Pinpoint the cell where the given text exists, returning its [X, Y] midpoint coordinate. 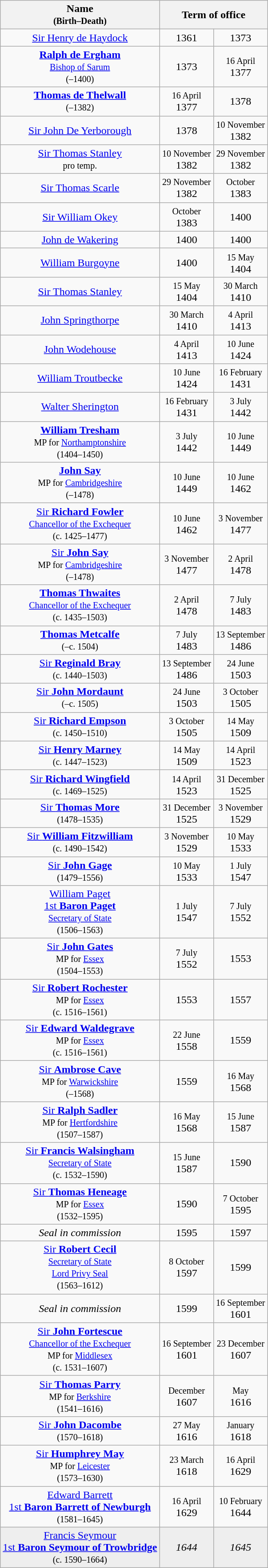
May1616 [241, 1396]
Sir Thomas HeneageMP for Essex(1532–1595) [80, 1204]
William Burgoyne [80, 263]
Sir Humphrey MayMP for Leicester(1573–1630) [80, 1466]
Edward Barrett1st Baron Barrett of Newburgh(1581–1645) [80, 1507]
John Wodehouse [80, 349]
Sir Ambrose CaveMP for Warwickshire(–1568) [80, 1081]
December1607 [187, 1396]
Sir Robert RochesterMP for Essex(c. 1516–1561) [80, 1000]
Sir Thomas Stanley [80, 291]
Sir John GatesMP for Essex(1504–1553) [80, 959]
Thomas ThwaitesChancellor of the Exchequer(c. 1435–1503) [80, 605]
William TreshamMP for Northamptonshire(1404–1450) [80, 442]
8 October1597 [187, 1267]
1597 [241, 1233]
1644 [187, 1548]
John SayMP for Cambridgeshire(–1478) [80, 483]
John de Wakering [80, 240]
William Paget1st Baron PagetSecretary of State(1506–1563) [80, 912]
Sir William Okey [80, 217]
Sir Reginald Bray(c. 1440–1503) [80, 669]
Sir John SayMP for Cambridgeshire(–1478) [80, 564]
23 March1618 [187, 1466]
1557 [241, 1000]
William Troutbecke [80, 378]
Sir Richard Wingfield(c. 1469–1525) [80, 784]
Sir Thomas Scarle [80, 188]
Sir Thomas More(1478–1535) [80, 813]
Sir Edward WaldegraveMP for Essex(c. 1516–1561) [80, 1040]
Sir William Fitzwilliam(c. 1490–1542) [80, 842]
23 December1607 [241, 1349]
Thomas Metcalfe(–c. 1504) [80, 640]
7 October1595 [241, 1204]
1361 [187, 38]
22 June1558 [187, 1040]
1595 [187, 1233]
27 May1616 [187, 1430]
Sir Henry Marney(c. 1447–1523) [80, 755]
1645 [241, 1548]
Sir John Mordaunt(–c. 1505) [80, 697]
Sir Ralph SadlerMP for Hertfordshire(1507–1587) [80, 1122]
Sir John Gage(1479–1556) [80, 871]
John Springthorpe [80, 320]
Sir John Dacombe(1570–1618) [80, 1430]
Name(Birth–Death) [80, 15]
Thomas de Thelwall(–1382) [80, 101]
Sir Thomas Stanleypro temp. [80, 159]
Sir Richard FowlerChancellor of the Exchequer(c. 1425–1477) [80, 524]
Sir John De Yerborough [80, 130]
Sir Francis WalsinghamSecretary of State(c. 1532–1590) [80, 1163]
Sir Henry de Haydock [80, 38]
Sir John FortescueChancellor of the ExchequerMP for Middlesex(c. 1531–1607) [80, 1349]
Francis Seymour1st Baron Seymour of Trowbridge(c. 1590–1664) [80, 1548]
January1618 [241, 1430]
Walter Sherington [80, 407]
Sir Thomas ParryMP for Berkshire(1541–1616) [80, 1396]
Sir Robert CecilSecretary of StateLord Privy Seal(1563–1612) [80, 1267]
10 February1644 [241, 1507]
Ralph de ErghamBishop of Sarum(–1400) [80, 67]
Term of office [213, 15]
Sir Richard Empson(c. 1450–1510) [80, 727]
